Locate the cell with the specified text and output its [X, Y] center coordinate. 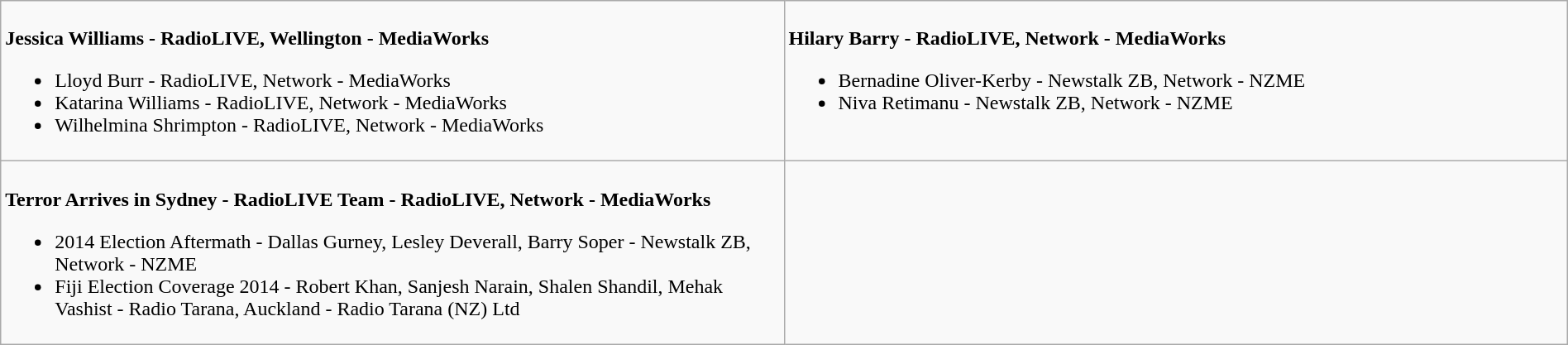
Hilary Barry - RadioLIVE, Network - MediaWorksBernadine Oliver-Kerby - Newstalk ZB, Network - NZMENiva Retimanu - Newstalk ZB, Network - NZME [1176, 81]
